Extract the [X, Y] coordinate from the center of the cell holding the provided text.  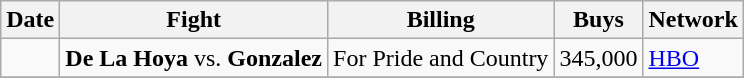
For Pride and Country [441, 58]
HBO [693, 58]
Network [693, 20]
Billing [441, 20]
De La Hoya vs. Gonzalez [194, 58]
345,000 [598, 58]
Buys [598, 20]
Fight [194, 20]
Date [30, 20]
